Extract the (x, y) coordinate from the center of the cell holding the provided text.  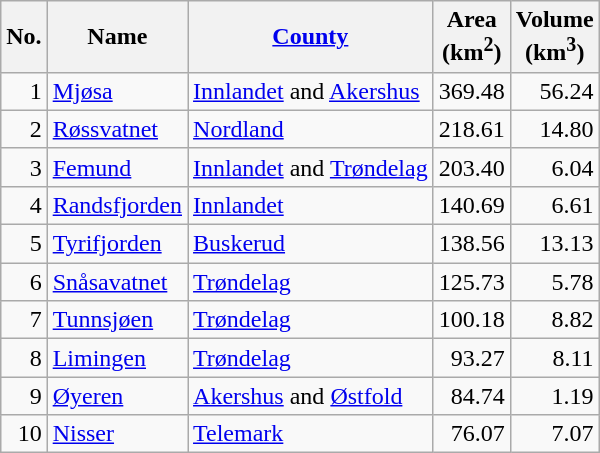
8.82 (554, 320)
7 (24, 320)
1.19 (554, 396)
84.74 (472, 396)
Snåsavatnet (117, 282)
Nordland (311, 129)
Mjøsa (117, 91)
369.48 (472, 91)
Volume(km3) (554, 37)
8.11 (554, 358)
Nisser (117, 434)
138.56 (472, 244)
Telemark (311, 434)
Tunnsjøen (117, 320)
Femund (117, 167)
7.07 (554, 434)
100.18 (472, 320)
3 (24, 167)
2 (24, 129)
140.69 (472, 205)
Øyeren (117, 396)
6.61 (554, 205)
County (311, 37)
93.27 (472, 358)
Akershus and Østfold (311, 396)
4 (24, 205)
Buskerud (311, 244)
5.78 (554, 282)
Innlandet (311, 205)
Limingen (117, 358)
5 (24, 244)
Randsfjorden (117, 205)
14.80 (554, 129)
Innlandet and Akershus (311, 91)
Tyrifjorden (117, 244)
6.04 (554, 167)
13.13 (554, 244)
6 (24, 282)
203.40 (472, 167)
No. (24, 37)
Area(km2) (472, 37)
56.24 (554, 91)
10 (24, 434)
125.73 (472, 282)
1 (24, 91)
Innlandet and Trøndelag (311, 167)
Name (117, 37)
Røssvatnet (117, 129)
9 (24, 396)
8 (24, 358)
218.61 (472, 129)
76.07 (472, 434)
